Determine the (X, Y) coordinate at the center of the cell enclosing the given text.  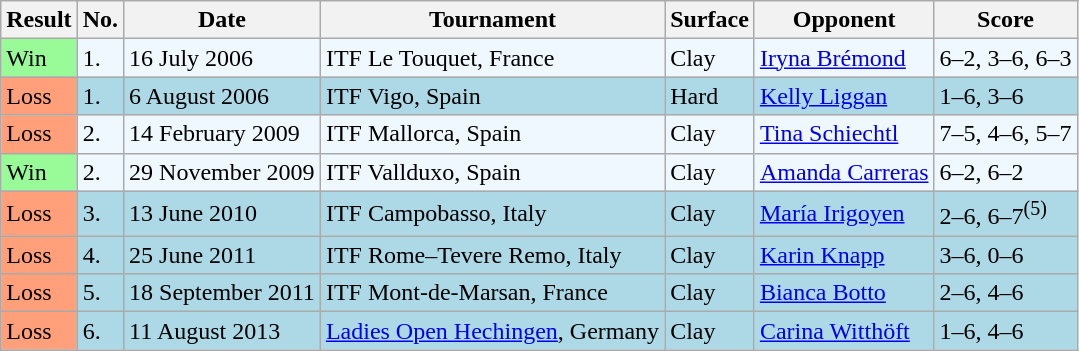
Result (39, 20)
11 August 2013 (222, 331)
Date (222, 20)
3–6, 0–6 (1006, 255)
ITF Vallduxo, Spain (492, 172)
6–2, 3–6, 6–3 (1006, 58)
Tournament (492, 20)
María Irigoyen (844, 214)
4. (100, 255)
1–6, 3–6 (1006, 96)
ITF Mont-de-Marsan, France (492, 293)
No. (100, 20)
Ladies Open Hechingen, Germany (492, 331)
18 September 2011 (222, 293)
ITF Mallorca, Spain (492, 134)
ITF Campobasso, Italy (492, 214)
Tina Schiechtl (844, 134)
Kelly Liggan (844, 96)
7–5, 4–6, 5–7 (1006, 134)
Amanda Carreras (844, 172)
16 July 2006 (222, 58)
25 June 2011 (222, 255)
5. (100, 293)
13 June 2010 (222, 214)
6. (100, 331)
Surface (710, 20)
6–2, 6–2 (1006, 172)
29 November 2009 (222, 172)
Iryna Brémond (844, 58)
Karin Knapp (844, 255)
2–6, 6–7(5) (1006, 214)
ITF Rome–Tevere Remo, Italy (492, 255)
Score (1006, 20)
1–6, 4–6 (1006, 331)
Hard (710, 96)
ITF Vigo, Spain (492, 96)
2–6, 4–6 (1006, 293)
6 August 2006 (222, 96)
Carina Witthöft (844, 331)
ITF Le Touquet, France (492, 58)
3. (100, 214)
14 February 2009 (222, 134)
Opponent (844, 20)
Bianca Botto (844, 293)
